Identify which cell holds the provided text, then report its [X, Y] central coordinate. 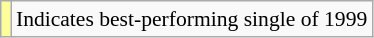
Indicates best-performing single of 1999 [192, 19]
